Pinpoint the cell where the given text exists, returning its [X, Y] midpoint coordinate. 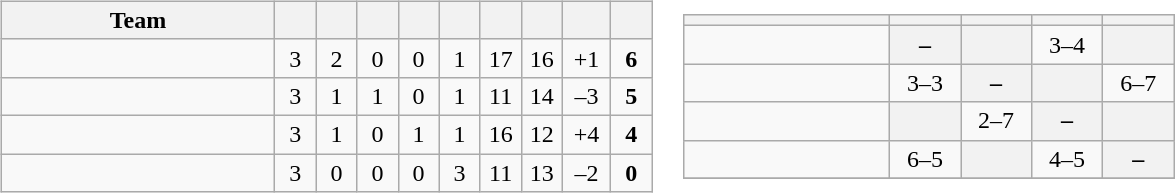
17 [500, 58]
Team [138, 20]
–3 [586, 96]
3–4 [1068, 45]
–2 [586, 173]
6–5 [924, 159]
+4 [586, 134]
12 [542, 134]
6 [632, 58]
3–3 [924, 83]
4 [632, 134]
4–5 [1068, 159]
2 [336, 58]
6–7 [1138, 83]
2–7 [996, 121]
13 [542, 173]
14 [542, 96]
5 [632, 96]
+1 [586, 58]
